Capture the cell that displays the provided text and extract its [X, Y] central coordinate. 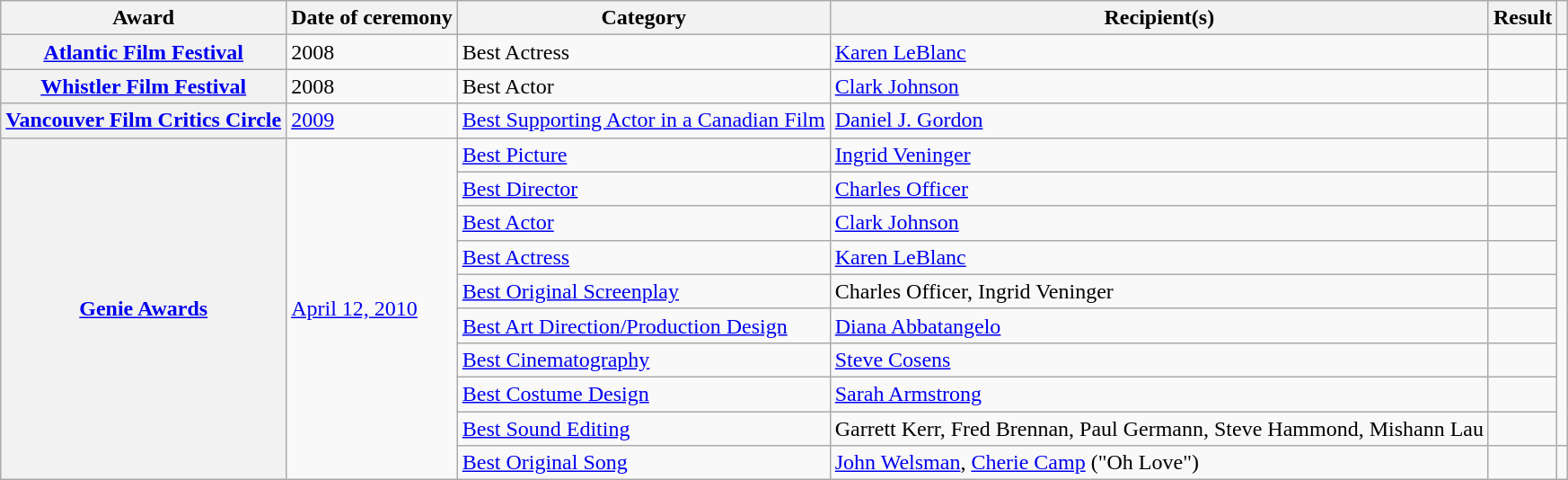
Atlantic Film Festival [144, 52]
Recipient(s) [1158, 18]
Ingrid Veninger [1158, 155]
April 12, 2010 [372, 309]
Award [144, 18]
Best Costume Design [643, 394]
Best Original Song [643, 463]
Vancouver Film Critics Circle [144, 120]
Best Picture [643, 155]
Best Supporting Actor in a Canadian Film [643, 120]
Date of ceremony [372, 18]
Steve Cosens [1158, 360]
Best Sound Editing [643, 429]
2009 [372, 120]
Whistler Film Festival [144, 86]
John Welsman, Cherie Camp ("Oh Love") [1158, 463]
Charles Officer [1158, 189]
Charles Officer, Ingrid Veninger [1158, 291]
Result [1522, 18]
Sarah Armstrong [1158, 394]
Best Art Direction/Production Design [643, 325]
Best Original Screenplay [643, 291]
Category [643, 18]
Diana Abbatangelo [1158, 325]
Genie Awards [144, 309]
Best Cinematography [643, 360]
Garrett Kerr, Fred Brennan, Paul Germann, Steve Hammond, Mishann Lau [1158, 429]
Best Director [643, 189]
Daniel J. Gordon [1158, 120]
